Return [x, y] of the center of cell containing provided text 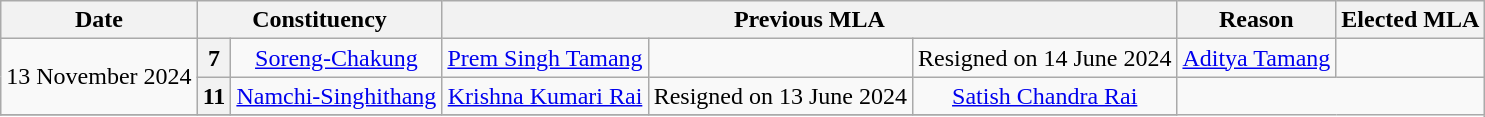
Resigned on 14 June 2024 [1045, 58]
7 [214, 58]
13 November 2024 [99, 77]
Date [99, 20]
Namchi-Singhithang [336, 96]
Constituency [320, 20]
Soreng-Chakung [336, 58]
Elected MLA [1410, 20]
Reason [1256, 20]
Previous MLA [810, 20]
Krishna Kumari Rai [545, 96]
Resigned on 13 June 2024 [780, 96]
11 [214, 96]
Prem Singh Tamang [545, 58]
Aditya Tamang [1256, 58]
Satish Chandra Rai [1045, 96]
